Output the (x, y) coordinate of the center of the cell containing the given text.  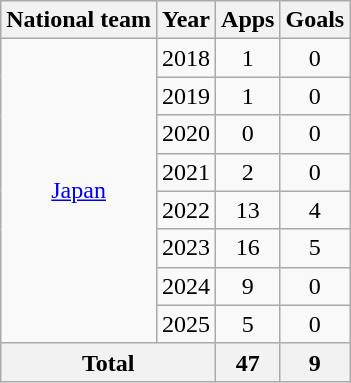
4 (315, 210)
2 (248, 172)
Goals (315, 20)
2019 (186, 96)
2021 (186, 172)
Year (186, 20)
13 (248, 210)
2025 (186, 324)
16 (248, 248)
2023 (186, 248)
Total (108, 362)
47 (248, 362)
2018 (186, 58)
Japan (79, 191)
2024 (186, 286)
National team (79, 20)
Apps (248, 20)
2020 (186, 134)
2022 (186, 210)
